Extract the (x, y) coordinate from the center of the cell holding the provided text.  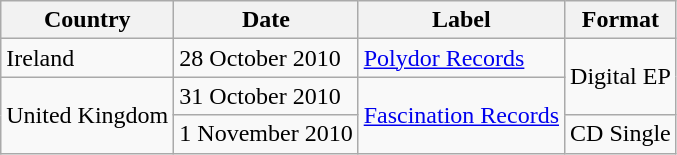
United Kingdom (88, 115)
Fascination Records (461, 115)
Country (88, 20)
Date (266, 20)
CD Single (621, 134)
Digital EP (621, 77)
Polydor Records (461, 58)
31 October 2010 (266, 96)
28 October 2010 (266, 58)
Format (621, 20)
1 November 2010 (266, 134)
Label (461, 20)
Ireland (88, 58)
